Detect which cell encompasses the target text, then output its (x, y) center coordinate. 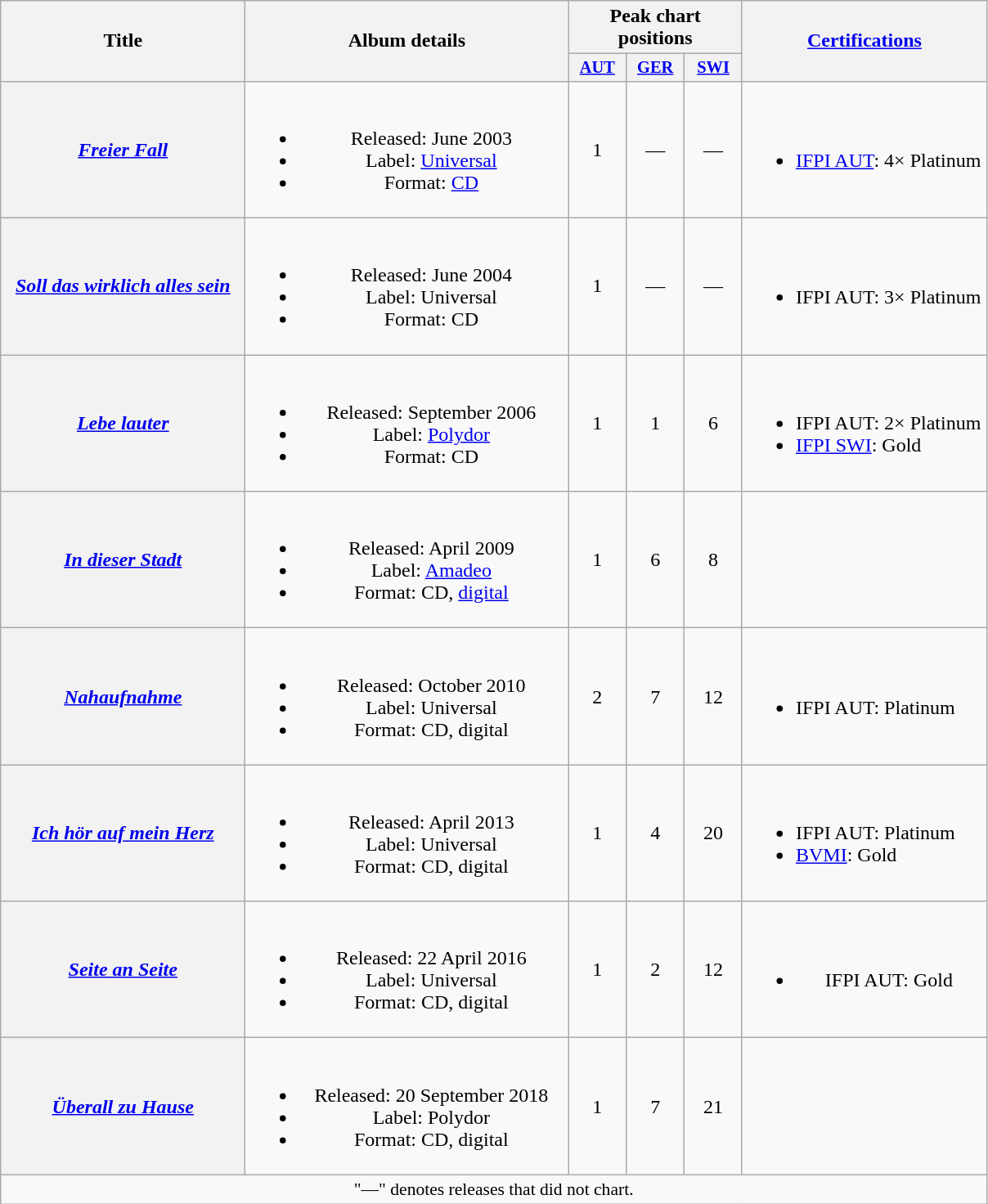
AUT (597, 68)
Released: June 2004Label: UniversalFormat: CD (407, 286)
Album details (407, 41)
Ich hör auf mein Herz (123, 833)
21 (713, 1106)
Lebe lauter (123, 424)
IFPI AUT: PlatinumBVMI: Gold (864, 833)
Überall zu Hause (123, 1106)
Certifications (864, 41)
Nahaufnahme (123, 697)
IFPI AUT: 4× Platinum (864, 149)
Soll das wirklich alles sein (123, 286)
Released: June 2003Label: UniversalFormat: CD (407, 149)
IFPI AUT: 2× PlatinumIFPI SWI: Gold (864, 424)
In dieser Stadt (123, 559)
Seite an Seite (123, 970)
20 (713, 833)
Peak chart positions (656, 28)
Released: April 2013Label: UniversalFormat: CD, digital (407, 833)
Title (123, 41)
IFPI AUT: 3× Platinum (864, 286)
Released: September 2006Label: PolydorFormat: CD (407, 424)
"—" denotes releases that did not chart. (494, 1189)
Released: 22 April 2016Label: UniversalFormat: CD, digital (407, 970)
Released: October 2010Label: UniversalFormat: CD, digital (407, 697)
4 (656, 833)
8 (713, 559)
IFPI AUT: Platinum (864, 697)
SWI (713, 68)
Released: 20 September 2018Label: PolydorFormat: CD, digital (407, 1106)
IFPI AUT: Gold (864, 970)
Released: April 2009Label: AmadeoFormat: CD, digital (407, 559)
Freier Fall (123, 149)
GER (656, 68)
